Return the [x, y] coordinate for the center point of the cell that contains the specified text.  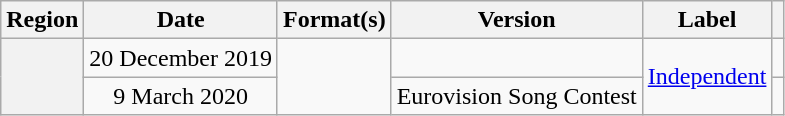
Region [42, 20]
Format(s) [334, 20]
9 March 2020 [181, 96]
20 December 2019 [181, 58]
Date [181, 20]
Eurovision Song Contest [516, 96]
Label [707, 20]
Version [516, 20]
Independent [707, 77]
